Find where the given text appears and provide that cell's center as [x, y] coordinate. 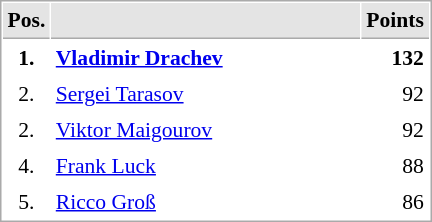
4. [26, 165]
Pos. [26, 21]
Sergei Tarasov [206, 93]
Vladimir Drachev [206, 57]
Viktor Maigourov [206, 129]
132 [396, 57]
86 [396, 201]
Frank Luck [206, 165]
88 [396, 165]
5. [26, 201]
Ricco Groß [206, 201]
Points [396, 21]
1. [26, 57]
